Detect which cell encompasses the target text, then output its [x, y] center coordinate. 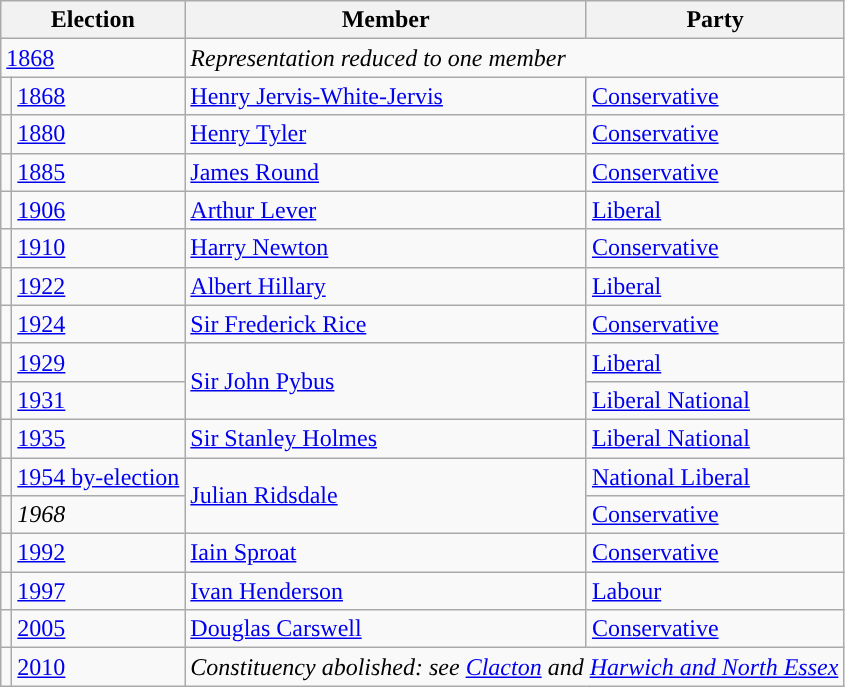
Representation reduced to one member [514, 58]
Sir Stanley Holmes [386, 438]
1929 [98, 362]
1906 [98, 210]
Party [714, 20]
Iain Sproat [386, 553]
1997 [98, 591]
1931 [98, 400]
Harry Newton [386, 248]
2005 [98, 629]
Sir Frederick Rice [386, 324]
2010 [98, 667]
1880 [98, 134]
Labour [714, 591]
Arthur Lever [386, 210]
National Liberal [714, 477]
Julian Ridsdale [386, 496]
1954 by-election [98, 477]
Election [93, 20]
Constituency abolished: see Clacton and Harwich and North Essex [514, 667]
1992 [98, 553]
Albert Hillary [386, 286]
James Round [386, 172]
1910 [98, 248]
Member [386, 20]
1922 [98, 286]
1968 [98, 515]
1885 [98, 172]
Henry Tyler [386, 134]
1924 [98, 324]
Sir John Pybus [386, 381]
Henry Jervis-White-Jervis [386, 96]
Douglas Carswell [386, 629]
1935 [98, 438]
Ivan Henderson [386, 591]
